Pinpoint the cell where the given text exists, returning its (x, y) midpoint coordinate. 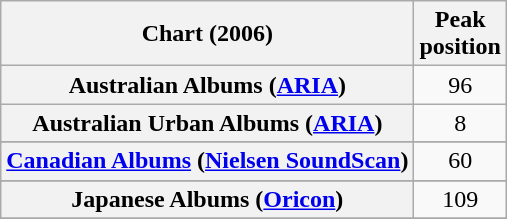
96 (460, 85)
109 (460, 199)
60 (460, 161)
8 (460, 123)
Peakposition (460, 34)
Australian Urban Albums (ARIA) (208, 123)
Australian Albums (ARIA) (208, 85)
Japanese Albums (Oricon) (208, 199)
Canadian Albums (Nielsen SoundScan) (208, 161)
Chart (2006) (208, 34)
